Pinpoint the cell where the given text exists, returning its [x, y] midpoint coordinate. 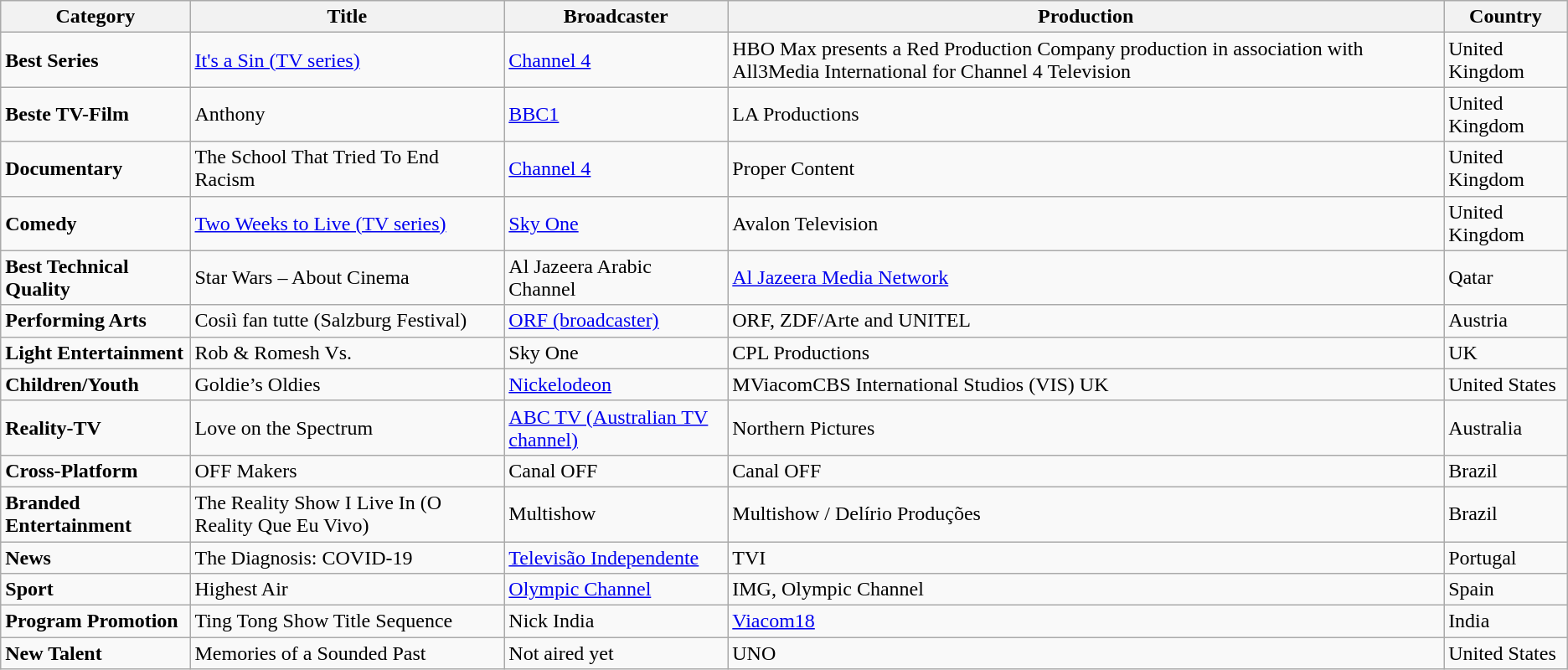
Not aired yet [616, 653]
Documentary [95, 169]
Title [347, 17]
Broadcaster [616, 17]
UK [1506, 353]
ORF, ZDF/Arte and UNITEL [1086, 321]
Nickelodeon [616, 384]
Production [1086, 17]
Country [1506, 17]
UNO [1086, 653]
Anthony [347, 114]
Ting Tong Show Title Sequence [347, 621]
Highest Air [347, 590]
OFF Makers [347, 471]
Spain [1506, 590]
Goldie’s Oldies [347, 384]
Performing Arts [95, 321]
It's a Sin (TV series) [347, 60]
Program Promotion [95, 621]
Austria [1506, 321]
Qatar [1506, 278]
Comedy [95, 223]
Multishow / Delírio Produções [1086, 514]
Children/Youth [95, 384]
HBO Max presents a Red Production Company production in association with All3Media International for Channel 4 Television [1086, 60]
The Reality Show I Live In (O Reality Que Eu Vivo) [347, 514]
Cosiì fan tutte (Salzburg Festival) [347, 321]
India [1506, 621]
Reality-TV [95, 427]
Cross-Platform [95, 471]
Love on the Spectrum [347, 427]
Al Jazeera Arabic Channel [616, 278]
Light Entertainment [95, 353]
Category [95, 17]
Rob & Romesh Vs. [347, 353]
Nick India [616, 621]
MViacomCBS International Studios (VIS) UK [1086, 384]
Australia [1506, 427]
Portugal [1506, 557]
Viacom18 [1086, 621]
Two Weeks to Live (TV series) [347, 223]
Proper Content [1086, 169]
Best Series [95, 60]
Memories of a Sounded Past [347, 653]
New Talent [95, 653]
Best Technical Quality [95, 278]
Avalon Television [1086, 223]
IMG, Olympic Channel [1086, 590]
ABC TV (Australian TV channel) [616, 427]
BBC1 [616, 114]
TVI [1086, 557]
ORF (broadcaster) [616, 321]
LA Productions [1086, 114]
Beste TV-Film [95, 114]
Olympic Channel [616, 590]
Northern Pictures [1086, 427]
The Diagnosis: COVID-19 [347, 557]
Branded Entertainment [95, 514]
Sport [95, 590]
Multishow [616, 514]
Star Wars – About Cinema [347, 278]
The School That Tried To End Racism [347, 169]
Al Jazeera Media Network [1086, 278]
Televisão Independente [616, 557]
CPL Productions [1086, 353]
News [95, 557]
